Scan for the cell matching the given text and deliver its [x, y] coordinate at center. 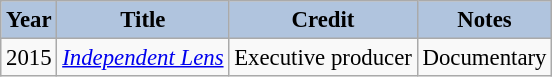
Year [29, 20]
Executive producer [323, 58]
Documentary [484, 58]
Title [143, 20]
Independent Lens [143, 58]
2015 [29, 58]
Credit [323, 20]
Notes [484, 20]
